Scan for the cell matching the given text and deliver its (x, y) coordinate at center. 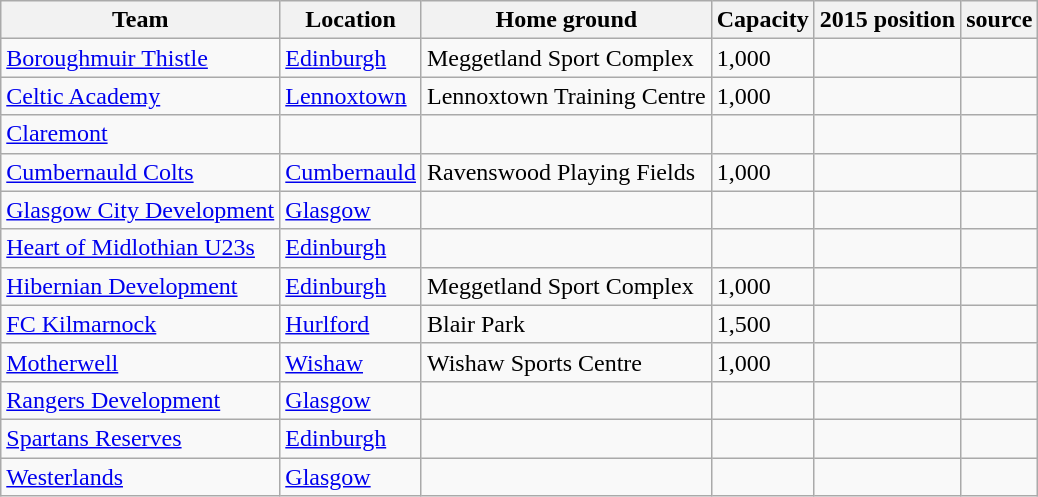
Glasgow City Development (140, 210)
Location (351, 20)
Cumbernauld (351, 172)
2015 position (887, 20)
Hurlford (351, 324)
Home ground (566, 20)
FC Kilmarnock (140, 324)
Capacity (762, 20)
Wishaw Sports Centre (566, 362)
Team (140, 20)
Wishaw (351, 362)
Spartans Reserves (140, 438)
source (1000, 20)
Westerlands (140, 477)
Ravenswood Playing Fields (566, 172)
Motherwell (140, 362)
Boroughmuir Thistle (140, 58)
Blair Park (566, 324)
Heart of Midlothian U23s (140, 248)
Lennoxtown Training Centre (566, 96)
1,500 (762, 324)
Hibernian Development (140, 286)
Lennoxtown (351, 96)
Rangers Development (140, 400)
Cumbernauld Colts (140, 172)
Claremont (140, 134)
Celtic Academy (140, 96)
